Identify which cell holds the provided text, then report its [X, Y] central coordinate. 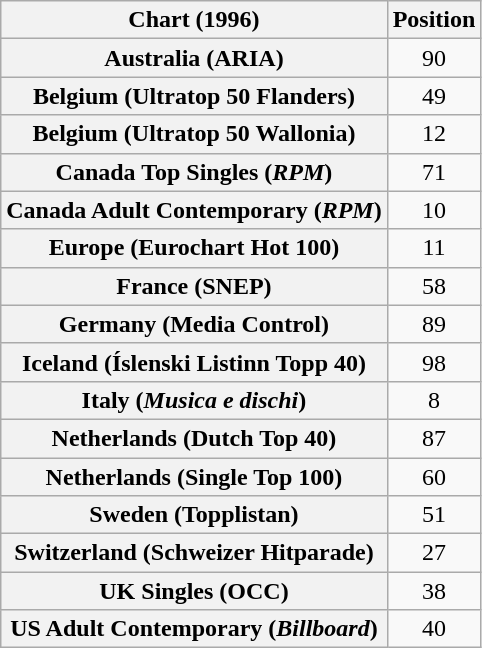
90 [434, 58]
51 [434, 515]
87 [434, 438]
49 [434, 96]
10 [434, 210]
58 [434, 286]
UK Singles (OCC) [194, 591]
Belgium (Ultratop 50 Flanders) [194, 96]
11 [434, 248]
89 [434, 324]
Chart (1996) [194, 20]
Position [434, 20]
40 [434, 629]
Iceland (Íslenski Listinn Topp 40) [194, 362]
Switzerland (Schweizer Hitparade) [194, 553]
60 [434, 477]
38 [434, 591]
Sweden (Topplistan) [194, 515]
Europe (Eurochart Hot 100) [194, 248]
8 [434, 400]
Canada Adult Contemporary (RPM) [194, 210]
12 [434, 134]
Belgium (Ultratop 50 Wallonia) [194, 134]
Netherlands (Single Top 100) [194, 477]
27 [434, 553]
Canada Top Singles (RPM) [194, 172]
US Adult Contemporary (Billboard) [194, 629]
Italy (Musica e dischi) [194, 400]
98 [434, 362]
Netherlands (Dutch Top 40) [194, 438]
71 [434, 172]
Australia (ARIA) [194, 58]
France (SNEP) [194, 286]
Germany (Media Control) [194, 324]
